Detect which cell encompasses the target text, then output its [X, Y] center coordinate. 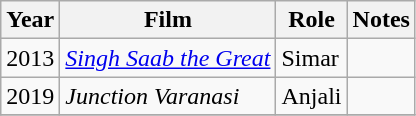
Anjali [312, 96]
Singh Saab the Great [168, 58]
Notes [381, 20]
Year [30, 20]
Role [312, 20]
2019 [30, 96]
Simar [312, 58]
Junction Varanasi [168, 96]
2013 [30, 58]
Film [168, 20]
